Capture the cell that displays the provided text and extract its (X, Y) central coordinate. 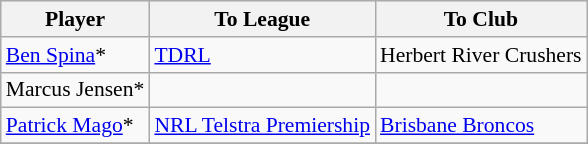
To Club (481, 19)
Patrick Mago* (76, 126)
NRL Telstra Premiership (262, 126)
Ben Spina* (76, 55)
Marcus Jensen* (76, 90)
Herbert River Crushers (481, 55)
Brisbane Broncos (481, 126)
Player (76, 19)
TDRL (262, 55)
To League (262, 19)
